Locate the cell with the specified text and output its [x, y] center coordinate. 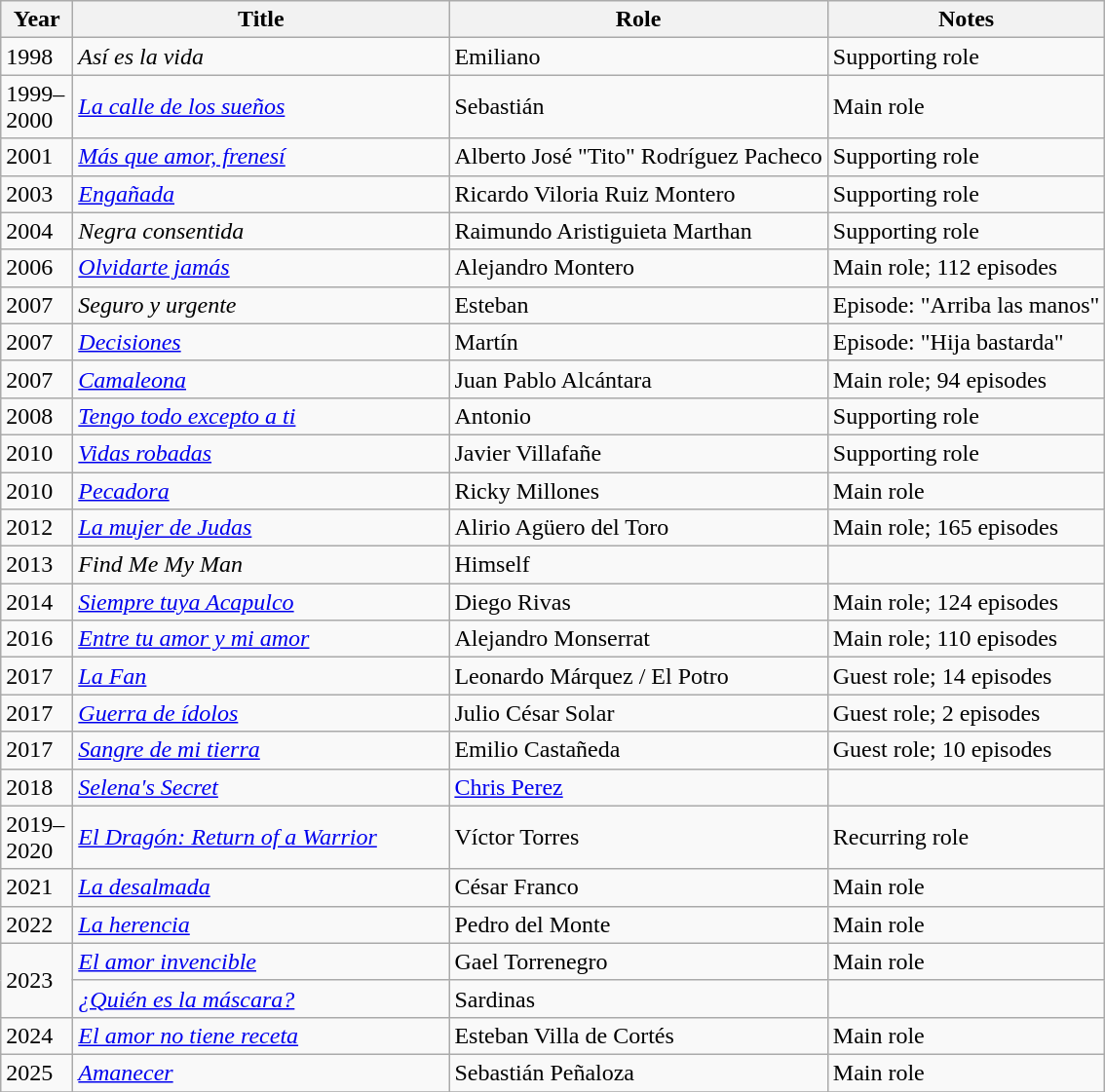
2022 [37, 924]
Main role; 110 episodes [967, 639]
Alirio Agüero del Toro [638, 528]
Guest role; 2 episodes [967, 713]
Juan Pablo Alcántara [638, 379]
La mujer de Judas [261, 528]
El Dragón: Return of a Warrior [261, 838]
2006 [37, 268]
2004 [37, 231]
1999–2000 [37, 107]
Chris Perez [638, 787]
2003 [37, 194]
Decisiones [261, 342]
Main role; 124 episodes [967, 602]
Julio César Solar [638, 713]
Main role; 112 episodes [967, 268]
Leonardo Márquez / El Potro [638, 676]
Main role; 165 episodes [967, 528]
Emilio Castañeda [638, 750]
Guest role; 14 episodes [967, 676]
Title [261, 19]
Alberto José "Tito" Rodríguez Pacheco [638, 157]
Pedro del Monte [638, 924]
César Franco [638, 887]
2019–2020 [37, 838]
La Fan [261, 676]
2023 [37, 980]
2021 [37, 887]
Siempre tuya Acapulco [261, 602]
Seguro y urgente [261, 305]
Olvidarte jamás [261, 268]
¿Quién es la máscara? [261, 998]
Selena's Secret [261, 787]
La desalmada [261, 887]
El amor no tiene receta [261, 1036]
Javier Villafañe [638, 453]
Alejandro Montero [638, 268]
Así es la vida [261, 56]
Year [37, 19]
Episode: "Arriba las manos" [967, 305]
Diego Rivas [638, 602]
Víctor Torres [638, 838]
2025 [37, 1073]
Pecadora [261, 490]
Gael Torrenegro [638, 961]
2012 [37, 528]
2018 [37, 787]
Himself [638, 565]
Negra consentida [261, 231]
Amanecer [261, 1073]
Notes [967, 19]
Ricky Millones [638, 490]
Recurring role [967, 838]
Sebastián [638, 107]
2008 [37, 416]
Emiliano [638, 56]
Camaleona [261, 379]
Tengo todo excepto a ti [261, 416]
La calle de los sueños [261, 107]
Ricardo Viloria Ruiz Montero [638, 194]
2001 [37, 157]
2013 [37, 565]
Guest role; 10 episodes [967, 750]
La herencia [261, 924]
Engañada [261, 194]
Antonio [638, 416]
Find Me My Man [261, 565]
Esteban [638, 305]
2014 [37, 602]
Más que amor, frenesí [261, 157]
Episode: "Hija bastarda" [967, 342]
Raimundo Aristiguieta Marthan [638, 231]
Sebastián Peñaloza [638, 1073]
1998 [37, 56]
2024 [37, 1036]
Sangre de mi tierra [261, 750]
2016 [37, 639]
Guerra de ídolos [261, 713]
El amor invencible [261, 961]
Main role; 94 episodes [967, 379]
Entre tu amor y mi amor [261, 639]
Role [638, 19]
Esteban Villa de Cortés [638, 1036]
Alejandro Monserrat [638, 639]
Sardinas [638, 998]
Martín [638, 342]
Vidas robadas [261, 453]
